From the cell containing the given text, extract its center point as (X, Y) coordinate. 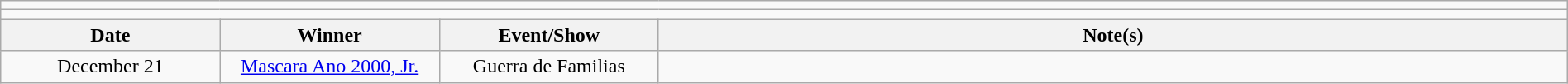
Note(s) (1113, 35)
Date (111, 35)
Winner (329, 35)
Mascara Ano 2000, Jr. (329, 67)
Guerra de Familias (549, 67)
Event/Show (549, 35)
December 21 (111, 67)
